Find where the given text appears and provide that cell's center as (x, y) coordinate. 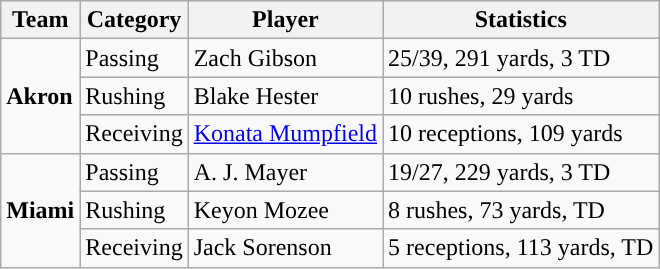
A. J. Mayer (285, 172)
5 receptions, 113 yards, TD (521, 248)
10 receptions, 109 yards (521, 134)
19/27, 229 yards, 3 TD (521, 172)
8 rushes, 73 yards, TD (521, 210)
Team (40, 20)
Category (134, 20)
Zach Gibson (285, 58)
Keyon Mozee (285, 210)
Miami (40, 210)
Akron (40, 96)
Player (285, 20)
Jack Sorenson (285, 248)
Statistics (521, 20)
25/39, 291 yards, 3 TD (521, 58)
Blake Hester (285, 96)
10 rushes, 29 yards (521, 96)
Konata Mumpfield (285, 134)
